Capture the cell that displays the provided text and extract its (x, y) central coordinate. 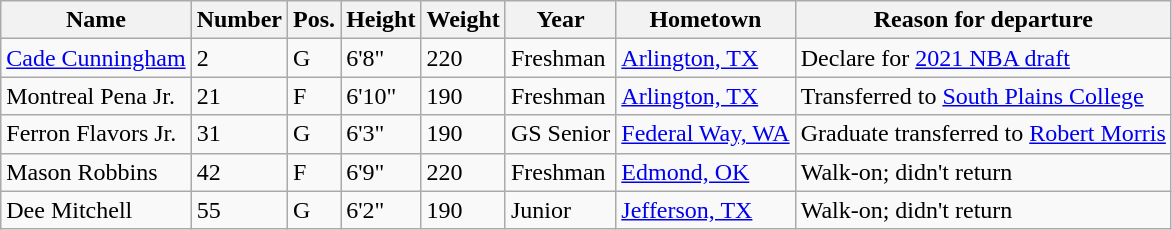
Federal Way, WA (706, 134)
Cade Cunningham (96, 58)
55 (239, 210)
Transferred to South Plains College (983, 96)
Edmond, OK (706, 172)
Height (381, 20)
6'9" (381, 172)
Reason for departure (983, 20)
21 (239, 96)
Dee Mitchell (96, 210)
Jefferson, TX (706, 210)
Graduate transferred to Robert Morris (983, 134)
6'8" (381, 58)
6'10" (381, 96)
Montreal Pena Jr. (96, 96)
Hometown (706, 20)
Mason Robbins (96, 172)
31 (239, 134)
Pos. (314, 20)
Year (560, 20)
Name (96, 20)
Weight (463, 20)
6'3" (381, 134)
GS Senior (560, 134)
Ferron Flavors Jr. (96, 134)
6'2" (381, 210)
42 (239, 172)
Junior (560, 210)
2 (239, 58)
Declare for 2021 NBA draft (983, 58)
Number (239, 20)
